Capture the cell that displays the provided text and extract its (x, y) central coordinate. 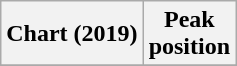
Peakposition (189, 34)
Chart (2019) (72, 34)
